Pinpoint the cell where the given text exists, returning its (X, Y) midpoint coordinate. 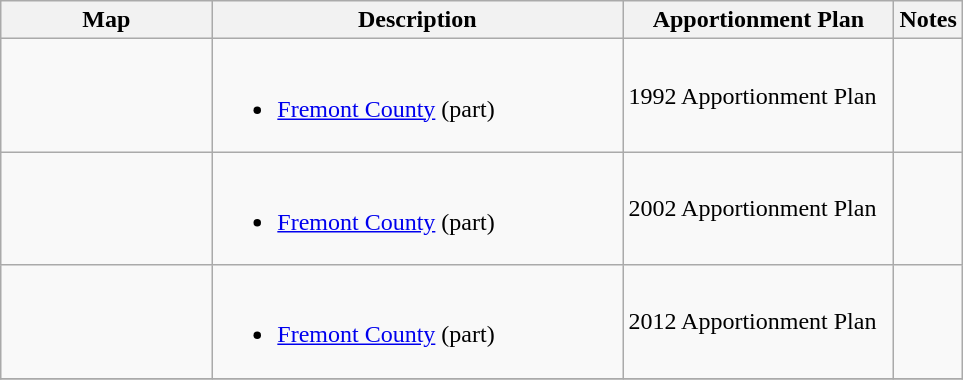
2002 Apportionment Plan (758, 208)
Notes (928, 20)
1992 Apportionment Plan (758, 96)
Apportionment Plan (758, 20)
Map (106, 20)
2012 Apportionment Plan (758, 322)
Description (418, 20)
